Detect which cell encompasses the target text, then output its [x, y] center coordinate. 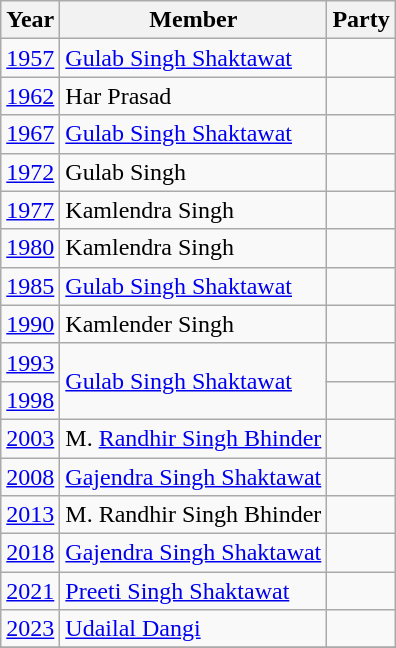
1985 [30, 286]
1962 [30, 96]
1972 [30, 172]
Year [30, 20]
1977 [30, 210]
2018 [30, 553]
1998 [30, 400]
Kamlender Singh [194, 324]
Gulab Singh [194, 172]
Party [361, 20]
Member [194, 20]
1957 [30, 58]
2023 [30, 629]
Preeti Singh Shaktawat [194, 591]
2008 [30, 477]
Har Prasad [194, 96]
1990 [30, 324]
1980 [30, 248]
Udailal Dangi [194, 629]
2021 [30, 591]
1967 [30, 134]
2013 [30, 515]
1993 [30, 362]
2003 [30, 438]
